Capture the cell that displays the provided text and extract its [x, y] central coordinate. 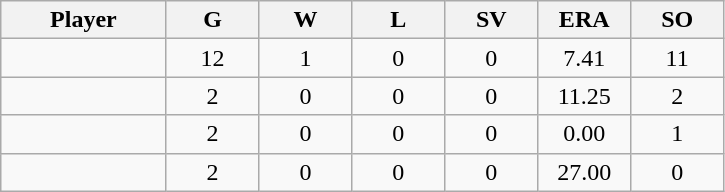
0.00 [584, 134]
SV [492, 20]
SO [678, 20]
27.00 [584, 172]
11 [678, 58]
G [212, 20]
L [398, 20]
ERA [584, 20]
12 [212, 58]
7.41 [584, 58]
Player [84, 20]
W [306, 20]
11.25 [584, 96]
